From the cell containing the given text, extract its center point as (X, Y) coordinate. 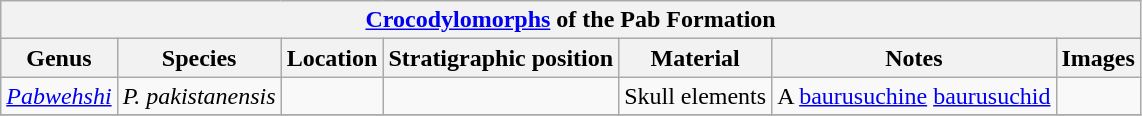
Crocodylomorphs of the Pab Formation (571, 20)
P. pakistanensis (199, 96)
Species (199, 58)
Stratigraphic position (501, 58)
Images (1098, 58)
Genus (59, 58)
Pabwehshi (59, 96)
A baurusuchine baurusuchid (914, 96)
Location (332, 58)
Material (696, 58)
Notes (914, 58)
Skull elements (696, 96)
